Capture the cell that displays the provided text and extract its (X, Y) central coordinate. 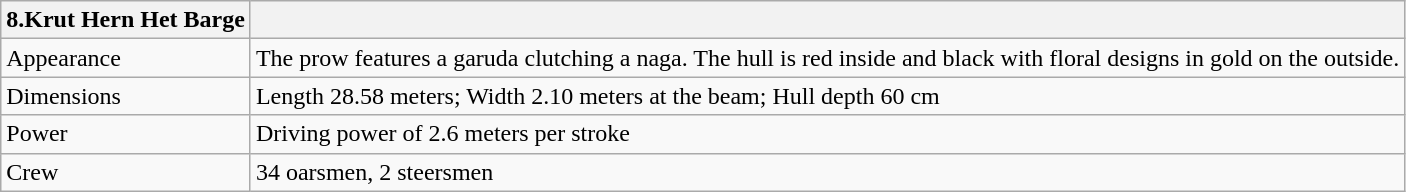
8.Krut Hern Het Barge (126, 20)
Power (126, 134)
Crew (126, 172)
Length 28.58 meters; Width 2.10 meters at the beam; Hull depth 60 cm (827, 96)
Dimensions (126, 96)
Driving power of 2.6 meters per stroke (827, 134)
34 oarsmen, 2 steersmen (827, 172)
The prow features a garuda clutching a naga. The hull is red inside and black with floral designs in gold on the outside. (827, 58)
Appearance (126, 58)
